Output the (X, Y) coordinate of the center of the cell containing the given text.  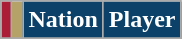
Nation (63, 20)
Player (142, 20)
